For the text-containing cell, return its midpoint in (x, y) coordinate format. 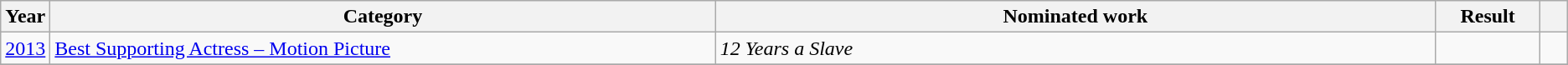
Result (1488, 17)
Year (25, 17)
2013 (25, 48)
12 Years a Slave (1075, 48)
Best Supporting Actress – Motion Picture (383, 48)
Category (383, 17)
Nominated work (1075, 17)
